Locate the cell with the specified text and output its (X, Y) center coordinate. 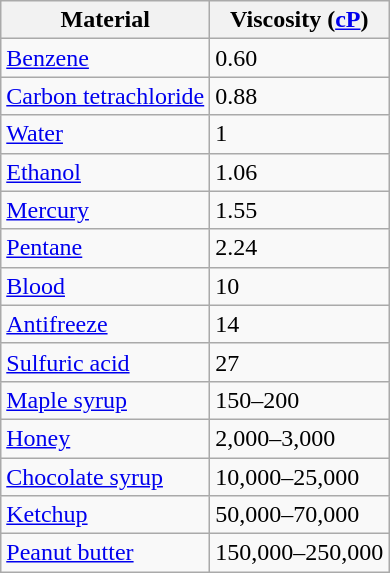
Material (106, 20)
Ketchup (106, 515)
10,000–25,000 (300, 477)
Viscosity (cP) (300, 20)
Blood (106, 286)
Ethanol (106, 172)
1 (300, 134)
Carbon tetrachloride (106, 96)
Mercury (106, 210)
10 (300, 286)
50,000–70,000 (300, 515)
150–200 (300, 400)
1.55 (300, 210)
Water (106, 134)
Maple syrup (106, 400)
Peanut butter (106, 553)
14 (300, 324)
2.24 (300, 248)
150,000–250,000 (300, 553)
1.06 (300, 172)
Benzene (106, 58)
27 (300, 362)
Antifreeze (106, 324)
0.60 (300, 58)
Sulfuric acid (106, 362)
2,000–3,000 (300, 438)
0.88 (300, 96)
Honey (106, 438)
Pentane (106, 248)
Chocolate syrup (106, 477)
